Identify which cell holds the provided text, then report its [X, Y] central coordinate. 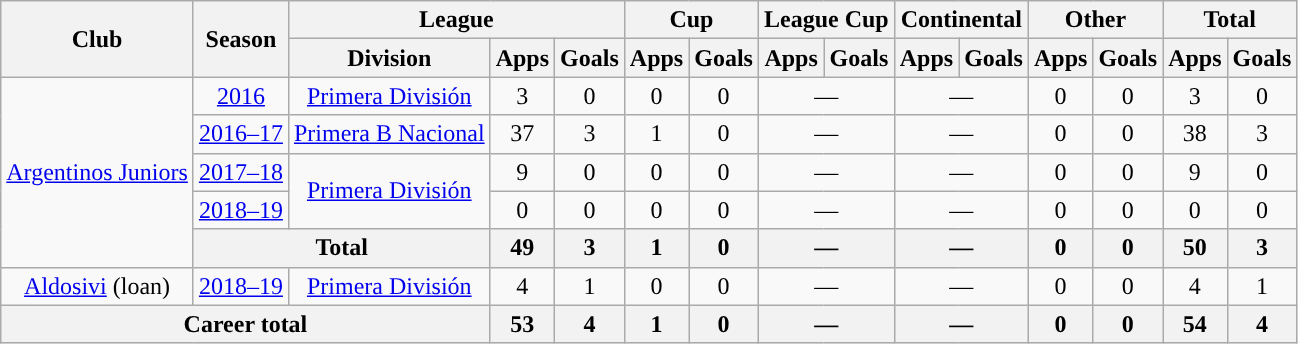
Career total [246, 324]
Cup [691, 20]
37 [522, 134]
2017–18 [240, 172]
54 [1195, 324]
49 [522, 248]
2016–17 [240, 134]
Aldosivi (loan) [98, 286]
Other [1095, 20]
League [456, 20]
Argentinos Juniors [98, 172]
Continental [961, 20]
League Cup [826, 20]
38 [1195, 134]
Club [98, 39]
Season [240, 39]
2016 [240, 96]
50 [1195, 248]
Primera B Nacional [389, 134]
Division [389, 58]
53 [522, 324]
